Return (x, y) of the center of cell containing provided text 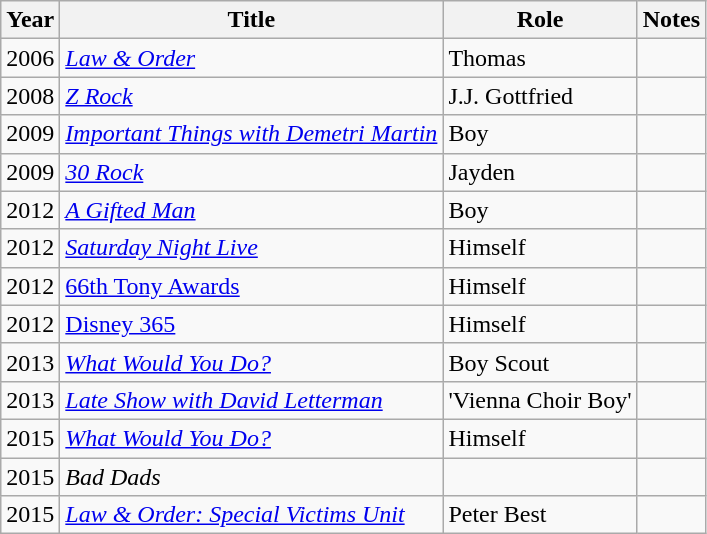
Thomas (540, 58)
Important Things with Demetri Martin (252, 134)
Notes (671, 20)
Saturday Night Live (252, 248)
2006 (30, 58)
'Vienna Choir Boy' (540, 400)
Jayden (540, 172)
J.J. Gottfried (540, 96)
Law & Order: Special Victims Unit (252, 515)
A Gifted Man (252, 210)
Title (252, 20)
Disney 365 (252, 324)
2008 (30, 96)
Late Show with David Letterman (252, 400)
Peter Best (540, 515)
Z Rock (252, 96)
30 Rock (252, 172)
Role (540, 20)
66th Tony Awards (252, 286)
Boy Scout (540, 362)
Law & Order (252, 58)
Year (30, 20)
Bad Dads (252, 477)
